Determine the [X, Y] coordinate at the center of the cell enclosing the given text.  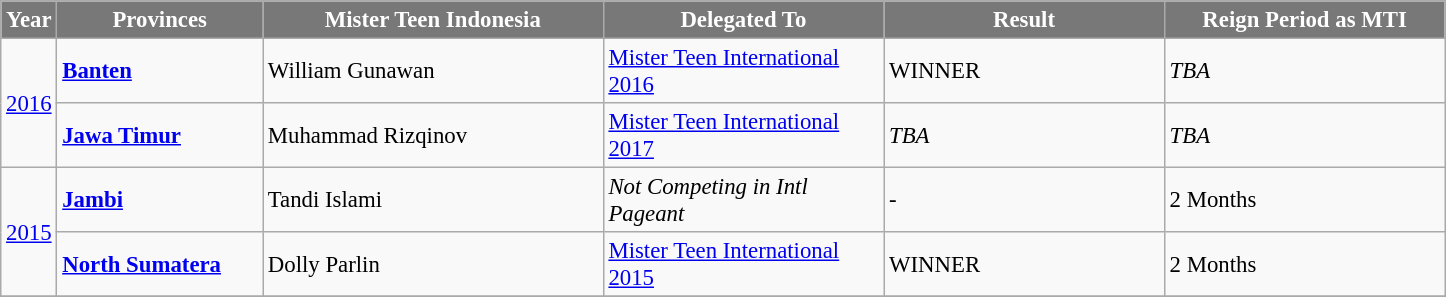
Reign Period as MTI [1304, 20]
Provinces [160, 20]
Mister Teen Indonesia [432, 20]
Jawa Timur [160, 136]
North Sumatera [160, 264]
Mister Teen International 2015 [744, 264]
Tandi Islami [432, 200]
Mister Teen International 2016 [744, 72]
2015 [29, 232]
Dolly Parlin [432, 264]
Muhammad Rizqinov [432, 136]
William Gunawan [432, 72]
Banten [160, 72]
Jambi [160, 200]
2016 [29, 104]
- [1024, 200]
Year [29, 20]
Delegated To [744, 20]
Result [1024, 20]
Mister Teen International 2017 [744, 136]
Not Competing in Intl Pageant [744, 200]
